Provide the [X, Y] coordinate of the cell's center where the given text is located.  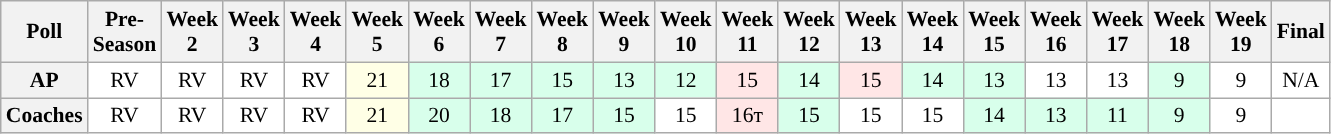
Week6 [439, 32]
Week16 [1056, 32]
Week18 [1179, 32]
Coaches [44, 116]
Week9 [624, 32]
Week5 [377, 32]
Week4 [316, 32]
Week13 [871, 32]
Week14 [933, 32]
Week3 [254, 32]
Week10 [686, 32]
20 [439, 116]
Week7 [501, 32]
AP [44, 80]
Week11 [748, 32]
16т [748, 116]
Pre-Season [125, 32]
Week19 [1241, 32]
Week17 [1118, 32]
11 [1118, 116]
Week8 [562, 32]
Week12 [809, 32]
12 [686, 80]
Week2 [192, 32]
Final [1301, 32]
N/A [1301, 80]
Poll [44, 32]
Week15 [994, 32]
